Scan for the cell matching the given text and deliver its (x, y) coordinate at center. 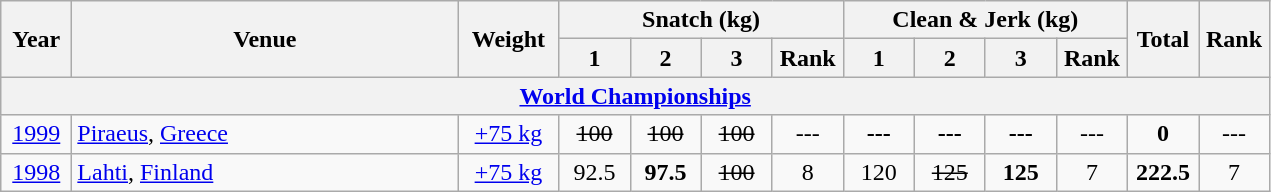
Snatch (kg) (701, 20)
1999 (36, 134)
1998 (36, 172)
Clean & Jerk (kg) (985, 20)
Piraeus, Greece (265, 134)
222.5 (1162, 172)
Venue (265, 39)
8 (808, 172)
92.5 (594, 172)
Year (36, 39)
Lahti, Finland (265, 172)
0 (1162, 134)
World Championships (636, 96)
120 (878, 172)
Weight (508, 39)
97.5 (666, 172)
Total (1162, 39)
